Return (X, Y) of the center of cell containing provided text 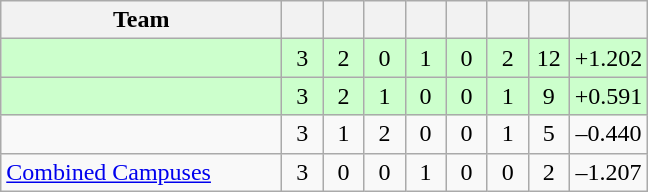
9 (548, 96)
5 (548, 134)
–0.440 (608, 134)
–1.207 (608, 172)
+0.591 (608, 96)
Team (142, 20)
+1.202 (608, 58)
12 (548, 58)
Combined Campuses (142, 172)
